Determine the [X, Y] coordinate at the center of the cell enclosing the given text.  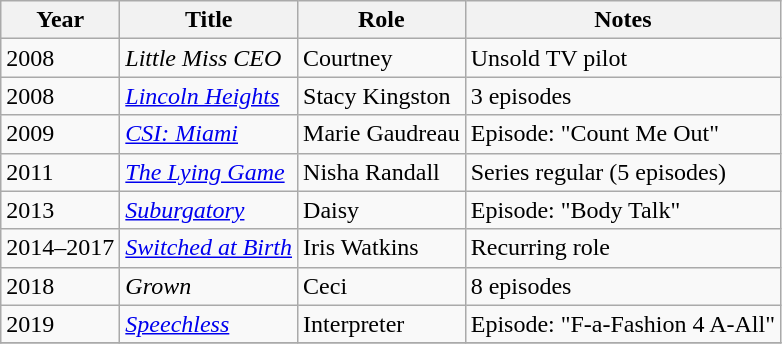
3 episodes [622, 96]
Courtney [382, 58]
Nisha Randall [382, 172]
Marie Gaudreau [382, 134]
Daisy [382, 210]
Iris Watkins [382, 248]
Title [209, 20]
Little Miss CEO [209, 58]
Suburgatory [209, 210]
2009 [60, 134]
Ceci [382, 286]
CSI: Miami [209, 134]
Episode: "F-a-Fashion 4 A-All" [622, 324]
Episode: "Body Talk" [622, 210]
The Lying Game [209, 172]
Notes [622, 20]
Role [382, 20]
Switched at Birth [209, 248]
Unsold TV pilot [622, 58]
Year [60, 20]
Lincoln Heights [209, 96]
2013 [60, 210]
2014–2017 [60, 248]
Episode: "Count Me Out" [622, 134]
2018 [60, 286]
Series regular (5 episodes) [622, 172]
8 episodes [622, 286]
2011 [60, 172]
Stacy Kingston [382, 96]
Recurring role [622, 248]
Interpreter [382, 324]
Speechless [209, 324]
Grown [209, 286]
2019 [60, 324]
